For the text-containing cell, return its midpoint in [X, Y] coordinate format. 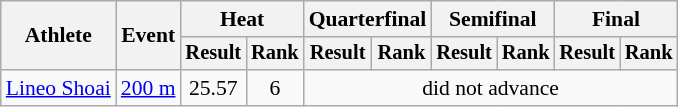
Final [616, 19]
Heat [242, 19]
200 m [148, 88]
Semifinal [492, 19]
Athlete [58, 36]
Event [148, 36]
25.57 [214, 88]
Lineo Shoai [58, 88]
Quarterfinal [368, 19]
did not advance [491, 88]
6 [275, 88]
